Return (X, Y) of the center of cell containing provided text 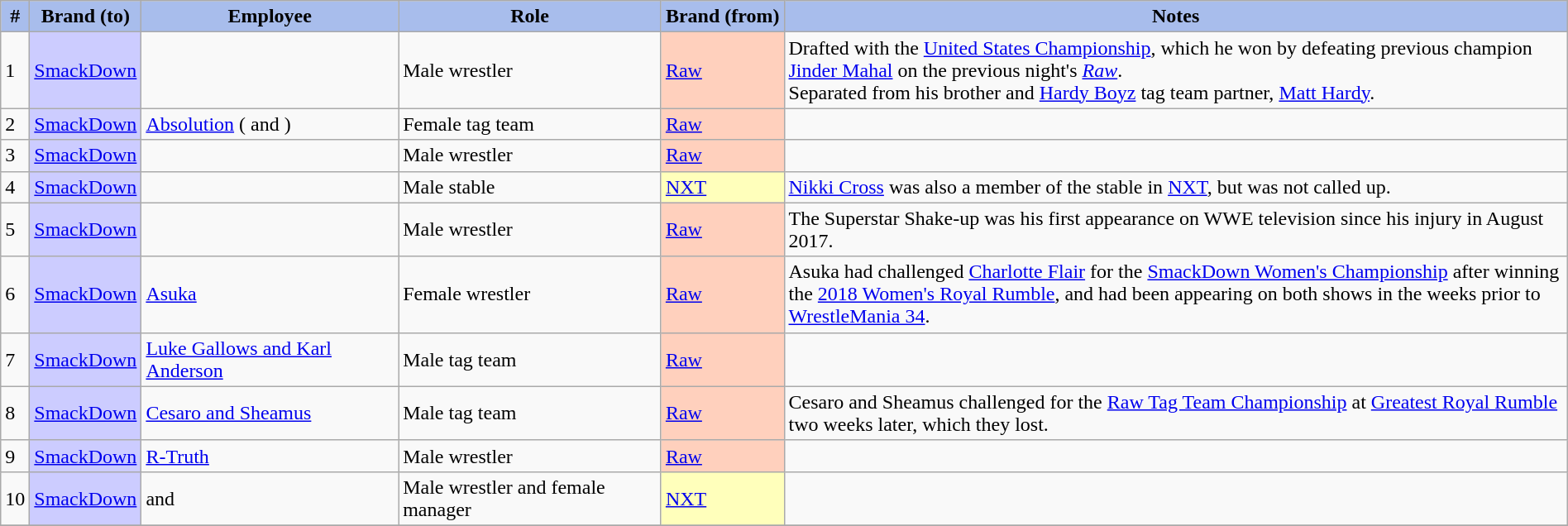
Male stable (530, 187)
Role (530, 17)
3 (15, 155)
Absolution ( and ) (270, 124)
R-Truth (270, 456)
4 (15, 187)
Brand (from) (723, 17)
Luke Gallows and Karl Anderson (270, 359)
Female wrestler (530, 294)
Brand (to) (86, 17)
7 (15, 359)
Nikki Cross was also a member of the stable in NXT, but was not called up. (1176, 187)
5 (15, 230)
Female tag team (530, 124)
Employee (270, 17)
Cesaro and Sheamus challenged for the Raw Tag Team Championship at Greatest Royal Rumble two weeks later, which they lost. (1176, 414)
6 (15, 294)
# (15, 17)
1 (15, 70)
10 (15, 498)
Cesaro and Sheamus (270, 414)
Asuka (270, 294)
and (270, 498)
Notes (1176, 17)
8 (15, 414)
The Superstar Shake-up was his first appearance on WWE television since his injury in August 2017. (1176, 230)
Male wrestler and female manager (530, 498)
2 (15, 124)
9 (15, 456)
